Detect which cell encompasses the target text, then output its [X, Y] center coordinate. 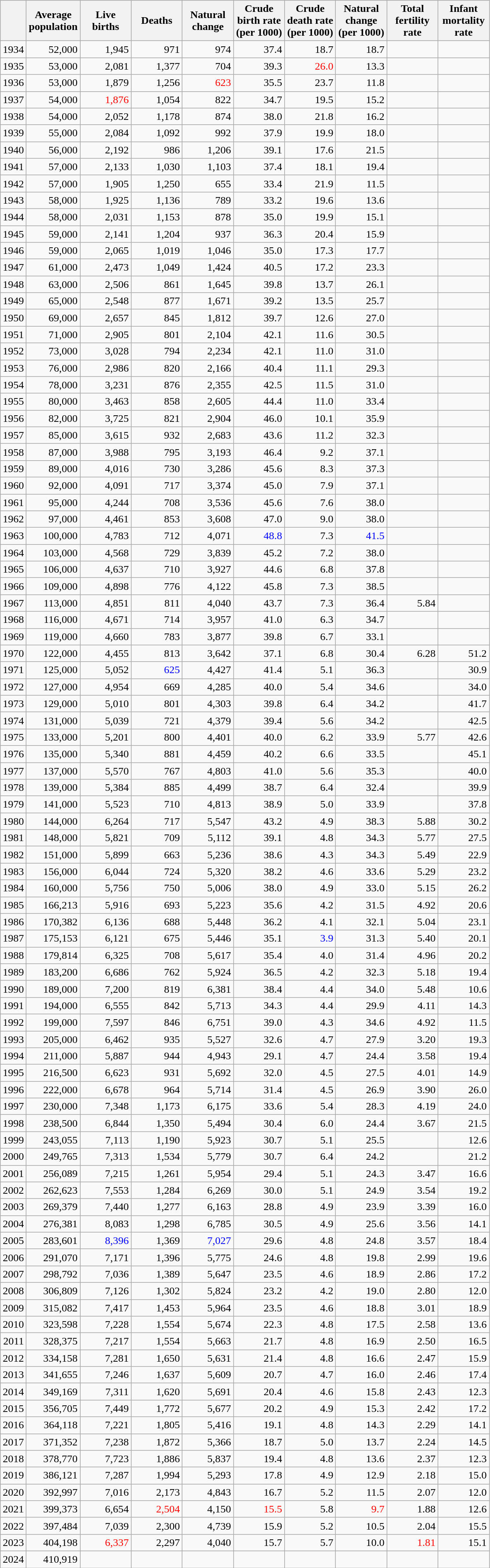
21.2 [464, 1157]
2,905 [106, 335]
2,683 [208, 435]
7,126 [106, 1291]
39.9 [464, 788]
113,000 [53, 603]
4,499 [208, 788]
1,396 [157, 1257]
63,000 [53, 284]
2.42 [412, 1408]
24.6 [259, 1257]
6,751 [208, 1022]
6.0 [310, 1123]
243,055 [53, 1140]
1975 [13, 737]
3,193 [208, 452]
20.1 [464, 939]
2,657 [106, 318]
38.6 [259, 855]
3.39 [412, 1207]
2005 [13, 1240]
2,234 [208, 351]
1967 [13, 603]
992 [208, 133]
1,671 [208, 301]
5,837 [208, 1459]
10.1 [310, 418]
20.7 [259, 1375]
26.1 [361, 284]
7,217 [106, 1341]
47.0 [259, 519]
974 [208, 49]
4,150 [208, 1509]
4,851 [106, 603]
2,065 [106, 251]
1973 [13, 704]
2.24 [412, 1442]
4,285 [208, 687]
24.9 [361, 1190]
97,000 [53, 519]
7.9 [310, 485]
24.8 [361, 1240]
7,016 [106, 1492]
26.2 [464, 888]
1937 [13, 100]
11.8 [361, 83]
1,046 [208, 251]
1972 [13, 687]
669 [157, 687]
5,617 [208, 955]
1,092 [157, 133]
2007 [13, 1274]
5,416 [208, 1425]
714 [157, 620]
1962 [13, 519]
189,000 [53, 989]
2.29 [412, 1425]
35.6 [259, 905]
944 [157, 1056]
1,298 [157, 1224]
33.1 [361, 637]
877 [157, 301]
2.46 [412, 1375]
2,192 [106, 150]
1,805 [157, 1425]
160,000 [53, 888]
25.6 [361, 1224]
38.7 [259, 788]
45.0 [259, 485]
15.2 [361, 100]
4,244 [106, 502]
31.3 [361, 939]
931 [157, 1073]
1943 [13, 200]
1,173 [157, 1106]
1,136 [157, 200]
1968 [13, 620]
18.4 [464, 1240]
410,919 [53, 1559]
878 [208, 217]
24.0 [464, 1106]
35.5 [259, 83]
7,228 [106, 1325]
106,000 [53, 570]
46.4 [259, 452]
39.2 [259, 301]
25.5 [361, 1140]
32.4 [361, 788]
2,506 [106, 284]
5,366 [208, 1442]
1971 [13, 670]
3.20 [412, 1039]
1,206 [208, 150]
5,647 [208, 1274]
813 [157, 653]
6,163 [208, 1207]
1936 [13, 83]
44.4 [259, 402]
52,000 [53, 49]
2.07 [412, 1492]
935 [157, 1039]
5,384 [106, 788]
2,605 [208, 402]
2,986 [106, 368]
41.4 [259, 670]
776 [157, 586]
269,379 [53, 1207]
5,340 [106, 754]
40.4 [259, 368]
7,221 [106, 1425]
35.3 [361, 771]
1938 [13, 116]
885 [157, 788]
39.7 [259, 318]
625 [157, 670]
4,637 [106, 570]
30.2 [464, 821]
2.58 [412, 1325]
4.11 [412, 1006]
32.1 [361, 922]
Natural change (per 1000) [361, 21]
4,016 [106, 469]
397,484 [53, 1526]
5,609 [208, 1375]
276,381 [53, 1224]
11.2 [310, 435]
2,166 [208, 368]
122,000 [53, 653]
4.19 [412, 1106]
1939 [13, 133]
2019 [13, 1475]
2,133 [106, 167]
306,809 [53, 1291]
23.3 [361, 268]
1,204 [157, 234]
27.0 [361, 318]
5,779 [208, 1157]
1,925 [106, 200]
5,236 [208, 855]
1,277 [157, 1207]
7,171 [106, 1257]
131,000 [53, 720]
2,081 [106, 66]
1,650 [157, 1358]
45.2 [259, 553]
7,036 [106, 1274]
39.4 [259, 720]
56,000 [53, 150]
13.3 [361, 66]
1,153 [157, 217]
19.0 [361, 1291]
1978 [13, 788]
5,223 [208, 905]
5,663 [208, 1341]
33.0 [361, 888]
4.0 [310, 955]
183,200 [53, 972]
5,448 [208, 922]
371,352 [53, 1442]
1979 [13, 804]
21.8 [310, 116]
5,523 [106, 804]
6,044 [106, 872]
179,814 [53, 955]
2.04 [412, 1526]
1957 [13, 435]
65,000 [53, 301]
3,725 [106, 418]
1961 [13, 502]
1998 [13, 1123]
1,886 [157, 1459]
1964 [13, 553]
5,899 [106, 855]
1990 [13, 989]
29.6 [259, 1240]
2024 [13, 1559]
23.1 [464, 922]
22.3 [259, 1325]
1986 [13, 922]
4,461 [106, 519]
32.6 [259, 1039]
693 [157, 905]
29.4 [259, 1173]
24.2 [361, 1157]
127,000 [53, 687]
6,785 [208, 1224]
1,019 [157, 251]
3.56 [412, 1224]
1956 [13, 418]
25.7 [361, 301]
45.8 [259, 586]
1,049 [157, 268]
4,122 [208, 586]
2,104 [208, 335]
328,375 [53, 1341]
175,153 [53, 939]
4,783 [106, 536]
794 [157, 351]
704 [208, 66]
4,071 [208, 536]
2,904 [208, 418]
399,373 [53, 1509]
44.6 [259, 570]
4.1 [310, 922]
194,000 [53, 1006]
4,803 [208, 771]
5,010 [106, 704]
2.50 [412, 1341]
6,654 [106, 1509]
971 [157, 49]
2.80 [412, 1291]
1984 [13, 888]
356,705 [53, 1408]
1,994 [157, 1475]
28.3 [361, 1106]
721 [157, 720]
30.9 [464, 670]
7,287 [106, 1475]
5,713 [208, 1006]
2,504 [157, 1509]
876 [157, 385]
750 [157, 888]
4,091 [106, 485]
1,945 [106, 49]
1935 [13, 66]
1,030 [157, 167]
148,000 [53, 838]
881 [157, 754]
1,879 [106, 83]
1996 [13, 1090]
78,000 [53, 385]
103,000 [53, 553]
125,000 [53, 670]
82,000 [53, 418]
2,355 [208, 385]
35.9 [361, 418]
5,006 [208, 888]
6,136 [106, 922]
5,775 [208, 1257]
8,083 [106, 1224]
14.9 [464, 1073]
5,494 [208, 1123]
230,000 [53, 1106]
7,311 [106, 1392]
5.04 [412, 922]
17.5 [361, 1325]
144,000 [53, 821]
283,601 [53, 1240]
1970 [13, 653]
262,623 [53, 1190]
2008 [13, 1291]
6,462 [106, 1039]
1,772 [157, 1408]
39.0 [259, 1022]
1953 [13, 368]
5,293 [208, 1475]
986 [157, 150]
7,039 [106, 1526]
5,756 [106, 888]
2017 [13, 1442]
3,028 [106, 351]
38.2 [259, 872]
16.2 [361, 116]
40.5 [259, 268]
4,427 [208, 670]
13.5 [310, 301]
5,824 [208, 1291]
11.1 [310, 368]
2002 [13, 1190]
19.5 [310, 100]
334,158 [53, 1358]
17.8 [259, 1475]
135,000 [53, 754]
6,264 [106, 821]
937 [208, 234]
932 [157, 435]
7,113 [106, 1140]
87,000 [53, 452]
7,449 [106, 1408]
1955 [13, 402]
9.2 [310, 452]
1983 [13, 872]
3.01 [412, 1308]
5,677 [208, 1408]
2014 [13, 1392]
Average population [53, 21]
2009 [13, 1308]
5,916 [106, 905]
139,000 [53, 788]
5.88 [412, 821]
3,231 [106, 385]
16.5 [464, 1341]
29.9 [361, 1006]
73,000 [53, 351]
37.9 [259, 133]
1997 [13, 1106]
2,173 [157, 1492]
1949 [13, 301]
31.5 [361, 905]
9.7 [361, 1509]
16.9 [361, 1341]
170,382 [53, 922]
2011 [13, 1341]
5,446 [208, 939]
5,547 [208, 821]
2021 [13, 1509]
1963 [13, 536]
151,000 [53, 855]
15.3 [361, 1408]
964 [157, 1090]
1,424 [208, 268]
6,381 [208, 989]
1985 [13, 905]
15.7 [259, 1542]
2018 [13, 1459]
5.18 [412, 972]
3,642 [208, 653]
6.3 [310, 620]
1959 [13, 469]
1,905 [106, 183]
2,297 [157, 1542]
2,141 [106, 234]
2.86 [412, 1274]
1,178 [157, 116]
6,555 [106, 1006]
4,898 [106, 586]
3.47 [412, 1173]
89,000 [53, 469]
8,396 [106, 1240]
69,000 [53, 318]
5,631 [208, 1358]
7,417 [106, 1308]
349,169 [53, 1392]
5,821 [106, 838]
24.3 [361, 1173]
40.2 [259, 754]
2,052 [106, 116]
3.90 [412, 1090]
37.3 [361, 469]
38.3 [361, 821]
38.9 [259, 804]
1,250 [157, 183]
2010 [13, 1325]
2004 [13, 1224]
141,000 [53, 804]
41.7 [464, 704]
2015 [13, 1408]
3.58 [412, 1056]
6.7 [310, 637]
2023 [13, 1542]
7,238 [106, 1442]
36.2 [259, 922]
2.99 [412, 1257]
1980 [13, 821]
7,215 [106, 1173]
1,645 [208, 284]
42.6 [464, 737]
1,637 [157, 1375]
61,000 [53, 268]
4,379 [208, 720]
1,103 [208, 167]
1951 [13, 335]
95,000 [53, 502]
2016 [13, 1425]
874 [208, 116]
1,453 [157, 1308]
222,000 [53, 1090]
5,112 [208, 838]
5,039 [106, 720]
2,473 [106, 268]
2006 [13, 1257]
1989 [13, 972]
1992 [13, 1022]
46.0 [259, 418]
1941 [13, 167]
7,723 [106, 1459]
43.6 [259, 435]
762 [157, 972]
28.8 [259, 1207]
1946 [13, 251]
6,325 [106, 955]
5,320 [208, 872]
20.6 [464, 905]
4,954 [106, 687]
18.8 [361, 1308]
166,213 [53, 905]
6.2 [310, 737]
19.1 [259, 1425]
663 [157, 855]
4,455 [106, 653]
1993 [13, 1039]
1976 [13, 754]
6,121 [106, 939]
249,765 [53, 1157]
1977 [13, 771]
1,256 [157, 83]
7,027 [208, 1240]
22.9 [464, 855]
2012 [13, 1358]
36.5 [259, 972]
21.9 [310, 183]
724 [157, 872]
1999 [13, 1140]
21.7 [259, 1341]
5,924 [208, 972]
404,198 [53, 1542]
29.1 [259, 1056]
3,286 [208, 469]
5,674 [208, 1325]
1960 [13, 485]
1987 [13, 939]
3,957 [208, 620]
7,348 [106, 1106]
3,463 [106, 402]
1945 [13, 234]
3.54 [412, 1190]
3.67 [412, 1123]
1958 [13, 452]
1,369 [157, 1240]
29.3 [361, 368]
819 [157, 989]
133,000 [53, 737]
845 [157, 318]
789 [208, 200]
712 [157, 536]
119,000 [53, 637]
199,000 [53, 1022]
1947 [13, 268]
2020 [13, 1492]
100,000 [53, 536]
315,082 [53, 1308]
5.48 [412, 989]
655 [208, 183]
853 [157, 519]
3,608 [208, 519]
1,284 [157, 1190]
729 [157, 553]
17.4 [464, 1375]
5.8 [310, 1509]
4,943 [208, 1056]
32.0 [259, 1073]
4.96 [412, 955]
341,655 [53, 1375]
5.40 [412, 939]
5.84 [412, 603]
1981 [13, 838]
6,269 [208, 1190]
811 [157, 603]
1966 [13, 586]
7,553 [106, 1190]
7.6 [310, 502]
783 [157, 637]
23.9 [361, 1207]
256,089 [53, 1173]
1994 [13, 1056]
1954 [13, 385]
3,988 [106, 452]
5,570 [106, 771]
41.5 [361, 536]
5,052 [106, 670]
Natural change [208, 21]
16.7 [259, 1492]
19.8 [361, 1257]
291,070 [53, 1257]
1965 [13, 570]
14.5 [464, 1442]
3,536 [208, 502]
36.4 [361, 603]
392,997 [53, 1492]
2.43 [412, 1392]
10.5 [361, 1526]
4,401 [208, 737]
6,175 [208, 1106]
1.88 [412, 1509]
3.57 [412, 1240]
298,792 [53, 1274]
35.4 [259, 955]
6,337 [106, 1542]
4,843 [208, 1492]
2,031 [106, 217]
5,691 [208, 1392]
2022 [13, 1526]
2,084 [106, 133]
Deaths [157, 21]
11.6 [310, 335]
17.6 [310, 150]
1934 [13, 49]
7,597 [106, 1022]
1,302 [157, 1291]
5,692 [208, 1073]
4,813 [208, 804]
7,440 [106, 1207]
43.2 [259, 821]
364,118 [53, 1425]
21.4 [259, 1358]
730 [157, 469]
1952 [13, 351]
48.8 [259, 536]
4,303 [208, 704]
5,964 [208, 1308]
2.18 [412, 1475]
767 [157, 771]
1,261 [157, 1173]
27.9 [361, 1039]
1,377 [157, 66]
821 [157, 418]
85,000 [53, 435]
5.49 [412, 855]
3,927 [208, 570]
7,200 [106, 989]
3,615 [106, 435]
18.0 [361, 133]
109,000 [53, 586]
80,000 [53, 402]
3,839 [208, 553]
1,620 [157, 1392]
2.47 [412, 1358]
129,000 [53, 704]
7,281 [106, 1358]
10.0 [361, 1542]
2003 [13, 1207]
2,548 [106, 301]
846 [157, 1022]
43.7 [259, 603]
23.7 [310, 83]
1944 [13, 217]
216,500 [53, 1073]
795 [157, 452]
842 [157, 1006]
323,598 [53, 1325]
6,678 [106, 1090]
38.5 [361, 586]
35.1 [259, 939]
6,686 [106, 972]
2000 [13, 1157]
26.9 [361, 1090]
9.0 [310, 519]
5,923 [208, 1140]
1974 [13, 720]
3,877 [208, 637]
1,389 [157, 1274]
6,844 [106, 1123]
Crude birth rate (per 1000) [259, 21]
858 [157, 402]
822 [208, 100]
623 [208, 83]
1942 [13, 183]
92,000 [53, 485]
4,739 [208, 1526]
5.29 [412, 872]
Total fertility rate [412, 21]
378,770 [53, 1459]
Crude death rate (per 1000) [310, 21]
137,000 [53, 771]
Infant mortality rate [464, 21]
5,887 [106, 1056]
76,000 [53, 368]
1948 [13, 284]
1,876 [106, 100]
3.9 [310, 939]
45.1 [464, 754]
2001 [13, 1173]
7.2 [310, 553]
1940 [13, 150]
33.5 [361, 754]
238,500 [53, 1123]
1,190 [157, 1140]
5,954 [208, 1173]
211,000 [53, 1056]
820 [157, 368]
30.0 [259, 1190]
17.7 [361, 251]
1988 [13, 955]
39.3 [259, 66]
12.9 [361, 1475]
17.3 [310, 251]
688 [157, 922]
4,660 [106, 637]
1,872 [157, 1442]
2,300 [157, 1526]
6,623 [106, 1073]
386,121 [53, 1475]
6.6 [310, 754]
8.3 [310, 469]
15.8 [361, 1392]
4.01 [412, 1073]
Live births [106, 21]
38.4 [259, 989]
1,812 [208, 318]
1991 [13, 1006]
5,201 [106, 737]
7,246 [106, 1375]
5,714 [208, 1090]
15.0 [464, 1475]
5.7 [310, 1542]
3,374 [208, 485]
1969 [13, 637]
55,000 [53, 133]
1995 [13, 1073]
5.15 [412, 888]
205,000 [53, 1039]
709 [157, 838]
71,000 [53, 335]
4,459 [208, 754]
1,534 [157, 1157]
1,350 [157, 1123]
2013 [13, 1375]
19.2 [464, 1190]
675 [157, 939]
1,054 [157, 100]
10.6 [464, 989]
4,671 [106, 620]
800 [157, 737]
5,527 [208, 1039]
7,313 [106, 1157]
18.1 [310, 167]
156,000 [53, 872]
2.37 [412, 1459]
1.81 [412, 1542]
51.2 [464, 653]
116,000 [53, 620]
6.28 [412, 653]
19.3 [464, 1039]
1982 [13, 855]
33.2 [259, 200]
861 [157, 284]
1950 [13, 318]
4,568 [106, 553]
